Extract the (X, Y) coordinate from the center of the cell holding the provided text.  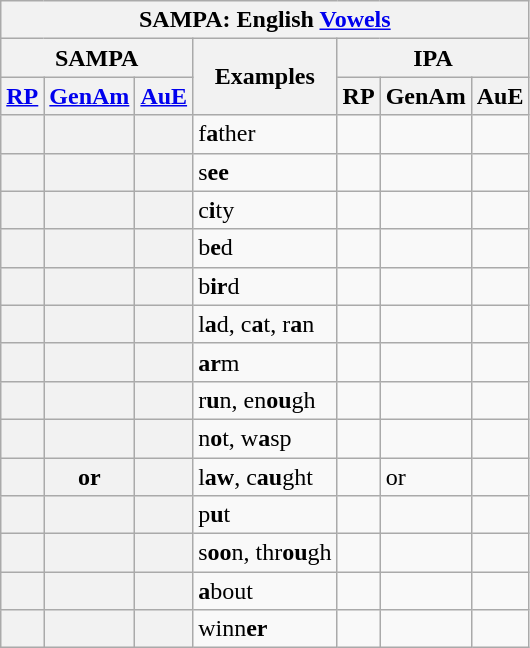
run, enough (265, 400)
put (265, 515)
bed (265, 248)
about (265, 591)
not, wasp (265, 438)
soon, through (265, 553)
bird (265, 286)
see (265, 172)
arm (265, 362)
winner (265, 629)
father (265, 134)
lad, cat, ran (265, 324)
Examples (265, 77)
city (265, 210)
SAMPA: English Vowels (265, 20)
SAMPA (97, 58)
IPA (433, 58)
law, caught (265, 477)
